Pinpoint the cell where the given text exists, returning its [X, Y] midpoint coordinate. 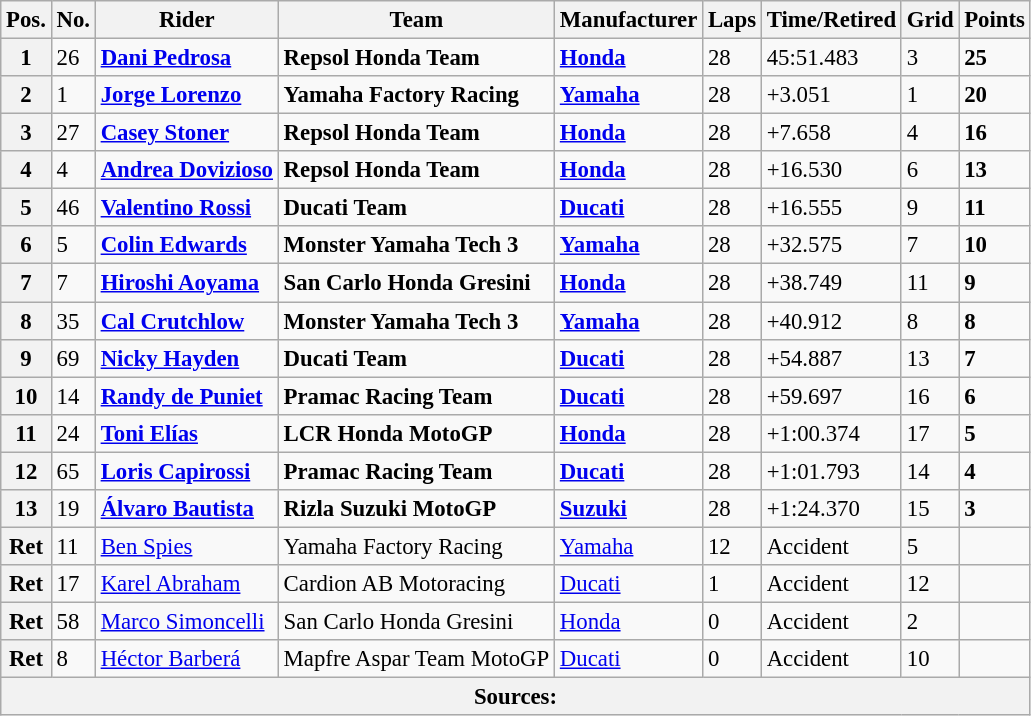
Loris Capirossi [186, 471]
Cardion AB Motoracing [416, 584]
+16.555 [831, 208]
Valentino Rossi [186, 208]
Grid [930, 20]
Manufacturer [629, 20]
Randy de Puniet [186, 396]
Cal Crutchlow [186, 321]
+1:00.374 [831, 433]
Karel Abraham [186, 584]
+32.575 [831, 245]
Rider [186, 20]
Dani Pedrosa [186, 58]
Hiroshi Aoyama [186, 283]
46 [73, 208]
+16.530 [831, 170]
Nicky Hayden [186, 358]
Suzuki [629, 509]
Casey Stoner [186, 133]
Laps [732, 20]
Rizla Suzuki MotoGP [416, 509]
65 [73, 471]
25 [994, 58]
69 [73, 358]
Team [416, 20]
26 [73, 58]
No. [73, 20]
Jorge Lorenzo [186, 95]
Pos. [26, 20]
Colin Edwards [186, 245]
Mapfre Aspar Team MotoGP [416, 659]
+54.887 [831, 358]
Sources: [516, 697]
+59.697 [831, 396]
+7.658 [831, 133]
Points [994, 20]
+1:24.370 [831, 509]
24 [73, 433]
15 [930, 509]
+1:01.793 [831, 471]
45:51.483 [831, 58]
Álvaro Bautista [186, 509]
Marco Simoncelli [186, 621]
35 [73, 321]
Toni Elías [186, 433]
+3.051 [831, 95]
20 [994, 95]
Ben Spies [186, 546]
Héctor Barberá [186, 659]
LCR Honda MotoGP [416, 433]
Andrea Dovizioso [186, 170]
19 [73, 509]
+40.912 [831, 321]
58 [73, 621]
Time/Retired [831, 20]
+38.749 [831, 283]
27 [73, 133]
